Detect which cell encompasses the target text, then output its (x, y) center coordinate. 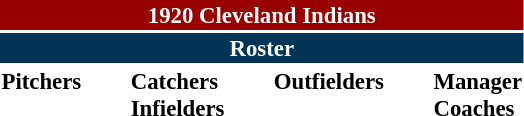
Roster (262, 48)
1920 Cleveland Indians (262, 15)
